Find where the given text appears and provide that cell's center as [x, y] coordinate. 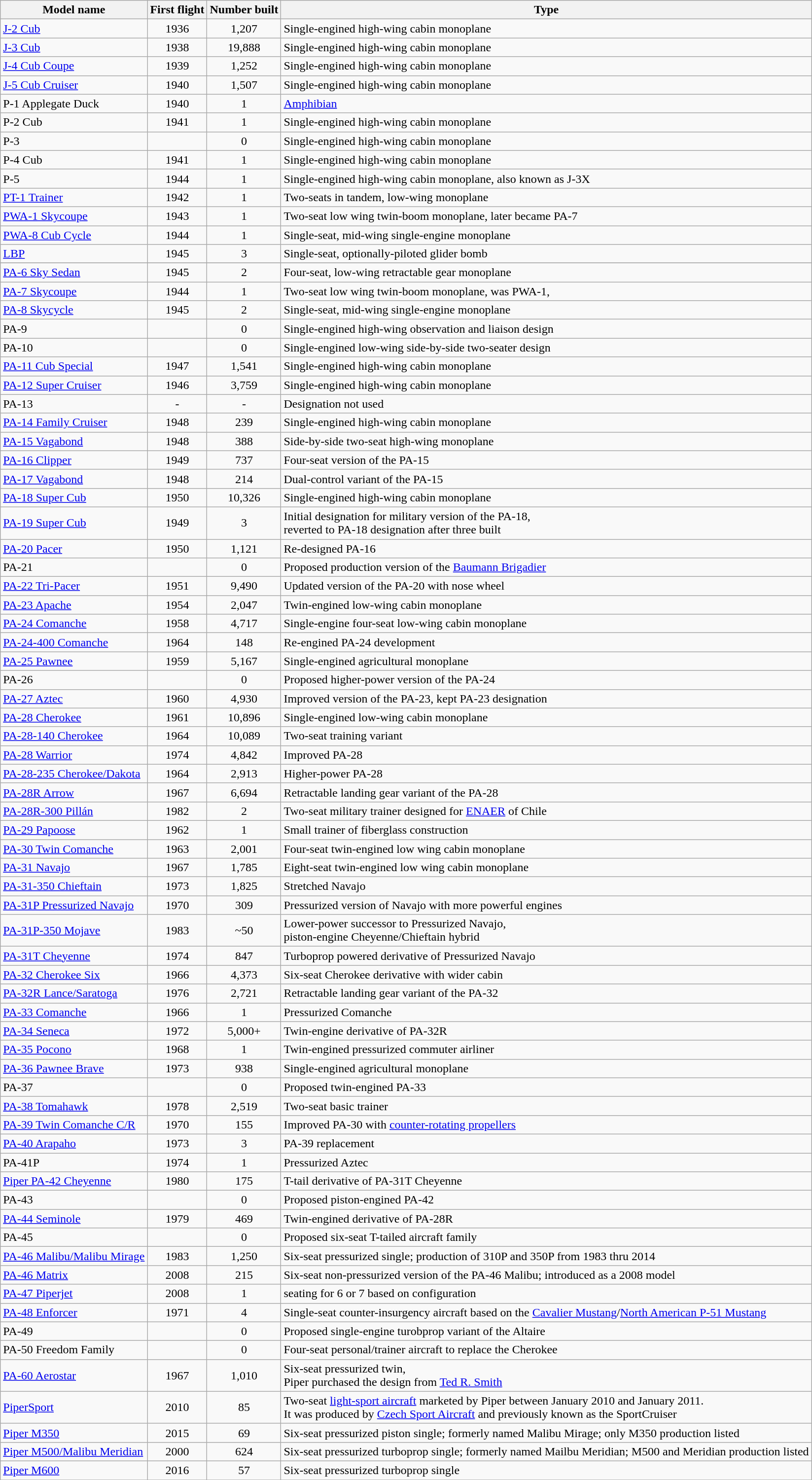
1960 [177, 699]
T-tail derivative of PA-31T Cheyenne [546, 1181]
PA-25 Pawnee [74, 661]
5,000+ [244, 1031]
PA-31T Cheyenne [74, 956]
1951 [177, 586]
1972 [177, 1031]
PA-28R-300 Pillán [74, 811]
J-5 Cub Cruiser [74, 85]
Six-seat pressurized piston single; formerly named Malibu Mirage; only M350 production listed [546, 1433]
Model name [74, 10]
Four-seat twin-engined low wing cabin monoplane [546, 848]
Retractable landing gear variant of the PA-28 [546, 792]
LBP [74, 254]
148 [244, 642]
PA-28R Arrow [74, 792]
PA-46 Matrix [74, 1275]
J-2 Cub [74, 29]
PA-24 Comanche [74, 624]
1942 [177, 197]
PA-49 [74, 1331]
PA-40 Arapaho [74, 1143]
Piper M600 [74, 1470]
PA-36 Pawnee Brave [74, 1068]
Four-seat, low-wing retractable gear monoplane [546, 273]
Piper M500/Malibu Meridian [74, 1451]
469 [244, 1219]
4 [244, 1312]
Stretched Navajo [546, 886]
PA-23 Apache [74, 605]
J-3 Cub [74, 47]
3,759 [244, 385]
10,089 [244, 736]
57 [244, 1470]
10,326 [244, 497]
Two-seat military trainer designed for ENAER of Chile [546, 811]
69 [244, 1433]
PA-16 Clipper [74, 460]
PA-11 Cub Special [74, 366]
PA-24-400 Comanche [74, 642]
214 [244, 479]
Proposed production version of the Baumann Brigadier [546, 567]
Six-seat pressurized turboprop single [546, 1470]
Higher-power PA-28 [546, 774]
Single-engined low-wing cabin monoplane [546, 717]
PA-19 Super Cub [74, 523]
85 [244, 1407]
Improved PA-30 with counter-rotating propellers [546, 1125]
9,490 [244, 586]
PA-37 [74, 1087]
1971 [177, 1312]
PA-7 Skycoupe [74, 291]
PA-31 Navajo [74, 868]
Proposed twin-engined PA-33 [546, 1087]
PA-34 Seneca [74, 1031]
Single-engine four-seat low-wing cabin monoplane [546, 624]
388 [244, 441]
PA-20 Pacer [74, 549]
847 [244, 956]
PA-15 Vagabond [74, 441]
PA-47 Piperjet [74, 1294]
Two-seats in tandem, low-wing monoplane [546, 197]
Six-seat Cherokee derivative with wider cabin [546, 975]
Two-seat low wing twin-boom monoplane, was PWA-1, [546, 291]
1,010 [244, 1375]
155 [244, 1125]
~50 [244, 931]
1,541 [244, 366]
19,888 [244, 47]
PA-13 [74, 404]
Single-engined high-wing cabin monoplane, also known as J-3X [546, 178]
Lower-power successor to Pressurized Navajo, piston-engine Cheyenne/Chieftain hybrid [546, 931]
Type [546, 10]
PA-6 Sky Sedan [74, 273]
PA-18 Super Cub [74, 497]
1939 [177, 66]
Six-seat pressurized twin, Piper purchased the design from Ted R. Smith [546, 1375]
Two-seat basic trainer [546, 1106]
2016 [177, 1470]
2,047 [244, 605]
Piper M350 [74, 1433]
1,207 [244, 29]
Retractable landing gear variant of the PA-32 [546, 993]
PA-48 Enforcer [74, 1312]
PA-46 Malibu/Malibu Mirage [74, 1256]
2,913 [244, 774]
1938 [177, 47]
1954 [177, 605]
PA-26 [74, 680]
PA-39 replacement [546, 1143]
seating for 6 or 7 based on configuration [546, 1294]
239 [244, 423]
4,373 [244, 975]
PA-39 Twin Comanche C/R [74, 1125]
PWA-8 Cub Cycle [74, 235]
PA-27 Aztec [74, 699]
1,250 [244, 1256]
309 [244, 905]
Proposed six-seat T-tailed aircraft family [546, 1237]
5,167 [244, 661]
4,930 [244, 699]
1936 [177, 29]
PA-45 [74, 1237]
2,721 [244, 993]
Updated version of the PA-20 with nose wheel [546, 586]
PA-17 Vagabond [74, 479]
1959 [177, 661]
6,694 [244, 792]
Proposed single-engine turobprop variant of the Altaire [546, 1331]
P-3 [74, 141]
1963 [177, 848]
Twin-engined derivative of PA-28R [546, 1219]
Single-seat counter-insurgency aircraft based on the Cavalier Mustang/North American P-51 Mustang [546, 1312]
1,825 [244, 886]
PA-21 [74, 567]
Single-seat, optionally-piloted glider bomb [546, 254]
P-1 Applegate Duck [74, 104]
PA-44 Seminole [74, 1219]
Piper PA-42 Cheyenne [74, 1181]
2,001 [244, 848]
PA-33 Comanche [74, 1012]
Two-seat low wing twin-boom monoplane, later became PA-7 [546, 216]
2015 [177, 1433]
PWA-1 Skycoupe [74, 216]
PiperSport [74, 1407]
Side-by-side two-seat high-wing monoplane [546, 441]
215 [244, 1275]
P-5 [74, 178]
PA-41P [74, 1162]
1943 [177, 216]
1958 [177, 624]
PA-28 Cherokee [74, 717]
737 [244, 460]
J-4 Cub Coupe [74, 66]
PA-8 Skycycle [74, 310]
PA-35 Pocono [74, 1050]
Six-seat pressurized turboprop single; formerly named Mailbu Meridian; M500 and Meridian production listed [546, 1451]
PA-31P Pressurized Navajo [74, 905]
Small trainer of fiberglass construction [546, 830]
PA-43 [74, 1200]
First flight [177, 10]
Two-seat training variant [546, 736]
PA-31-350 Chieftain [74, 886]
Six-seat pressurized single; production of 310P and 350P from 1983 thru 2014 [546, 1256]
1961 [177, 717]
PA-30 Twin Comanche [74, 848]
624 [244, 1451]
PA-60 Aerostar [74, 1375]
Twin-engine derivative of PA-32R [546, 1031]
175 [244, 1181]
1,507 [244, 85]
PA-12 Super Cruiser [74, 385]
PA-32R Lance/Saratoga [74, 993]
Four-seat version of the PA-15 [546, 460]
2010 [177, 1407]
Turboprop powered derivative of Pressurized Navajo [546, 956]
Dual-control variant of the PA-15 [546, 479]
1962 [177, 830]
1946 [177, 385]
1980 [177, 1181]
Number built [244, 10]
Pressurized version of Navajo with more powerful engines [546, 905]
Pressurized Aztec [546, 1162]
1976 [177, 993]
Amphibian [546, 104]
Twin-engined pressurized commuter airliner [546, 1050]
Re-engined PA-24 development [546, 642]
PA-32 Cherokee Six [74, 975]
PA-31P-350 Mojave [74, 931]
Proposed higher-power version of the PA-24 [546, 680]
Improved version of the PA-23, kept PA-23 designation [546, 699]
PA-9 [74, 329]
Designation not used [546, 404]
P-4 Cub [74, 160]
1,252 [244, 66]
Eight-seat twin-engined low wing cabin monoplane [546, 868]
PA-38 Tomahawk [74, 1106]
Re-designed PA-16 [546, 549]
Improved PA-28 [546, 755]
Twin-engined low-wing cabin monoplane [546, 605]
1947 [177, 366]
PA-14 Family Cruiser [74, 423]
1982 [177, 811]
PA-22 Tri-Pacer [74, 586]
PA-29 Papoose [74, 830]
2,519 [244, 1106]
Four-seat personal/trainer aircraft to replace the Cherokee [546, 1350]
1979 [177, 1219]
PA-28 Warrior [74, 755]
Proposed piston-engined PA-42 [546, 1200]
PA-28-140 Cherokee [74, 736]
PT-1 Trainer [74, 197]
P-2 Cub [74, 122]
1968 [177, 1050]
Pressurized Comanche [546, 1012]
1,785 [244, 868]
1978 [177, 1106]
PA-28-235 Cherokee/Dakota [74, 774]
Single-engined low-wing side-by-side two-seater design [546, 348]
Initial designation for military version of the PA-18, reverted to PA-18 designation after three built [546, 523]
PA-50 Freedom Family [74, 1350]
10,896 [244, 717]
4,842 [244, 755]
4,717 [244, 624]
2000 [177, 1451]
938 [244, 1068]
1,121 [244, 549]
PA-10 [74, 348]
Six-seat non-pressurized version of the PA-46 Malibu; introduced as a 2008 model [546, 1275]
Single-engined high-wing observation and liaison design [546, 329]
